Pinpoint the cell where the given text exists, returning its (X, Y) midpoint coordinate. 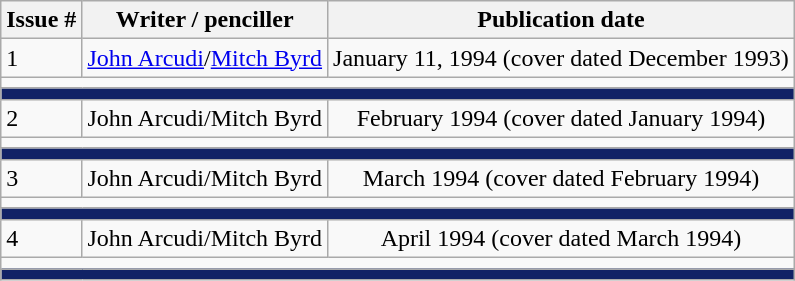
Issue # (42, 20)
February 1994 (cover dated January 1994) (562, 118)
April 1994 (cover dated March 1994) (562, 238)
2 (42, 118)
Writer / penciller (205, 20)
March 1994 (cover dated February 1994) (562, 178)
4 (42, 238)
January 11, 1994 (cover dated December 1993) (562, 58)
3 (42, 178)
1 (42, 58)
Publication date (562, 20)
